Return the (x, y) coordinate for the center point of the cell that contains the specified text.  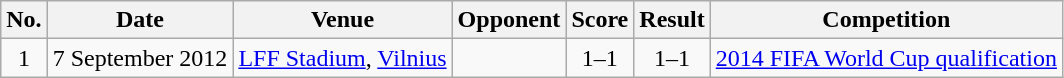
LFF Stadium, Vilnius (342, 58)
Opponent (509, 20)
Result (672, 20)
7 September 2012 (140, 58)
Date (140, 20)
2014 FIFA World Cup qualification (886, 58)
Competition (886, 20)
Venue (342, 20)
No. (24, 20)
Score (600, 20)
1 (24, 58)
